Locate the cell with the specified text and output its [X, Y] center coordinate. 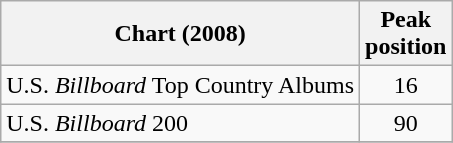
16 [406, 85]
U.S. Billboard Top Country Albums [180, 85]
Peakposition [406, 34]
U.S. Billboard 200 [180, 123]
90 [406, 123]
Chart (2008) [180, 34]
